Return the [x, y] coordinate for the center point of the cell that contains the specified text.  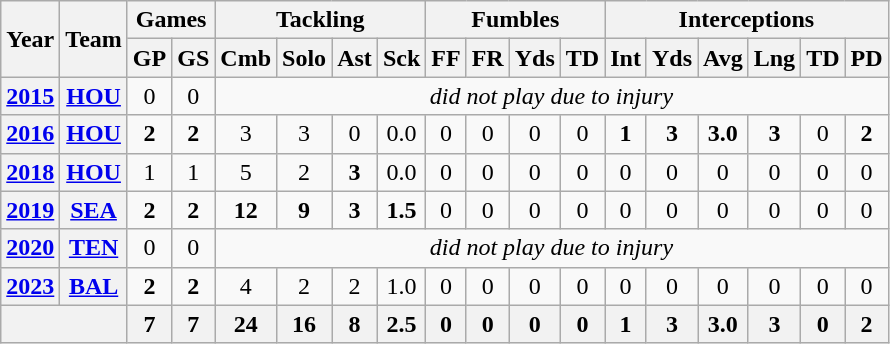
PD [866, 58]
FF [446, 58]
16 [304, 324]
12 [246, 210]
TEN [94, 248]
BAL [94, 286]
GS [194, 58]
2023 [30, 286]
Games [170, 20]
2018 [30, 172]
Ast [355, 58]
2019 [30, 210]
Cmb [246, 58]
Int [626, 58]
Tackling [320, 20]
Sck [401, 58]
Team [94, 39]
9 [304, 210]
1.0 [401, 286]
Avg [724, 58]
Solo [304, 58]
24 [246, 324]
2015 [30, 96]
2016 [30, 134]
SEA [94, 210]
8 [355, 324]
1.5 [401, 210]
2.5 [401, 324]
FR [488, 58]
2020 [30, 248]
Interceptions [746, 20]
4 [246, 286]
GP [149, 58]
Year [30, 39]
Lng [774, 58]
5 [246, 172]
Fumbles [516, 20]
